Return the [x, y] coordinate for the center point of the cell that contains the specified text.  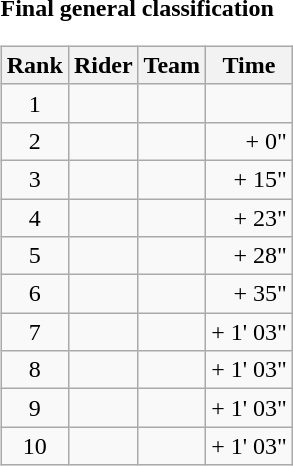
Team [172, 65]
10 [34, 446]
+ 35" [250, 294]
5 [34, 256]
9 [34, 408]
6 [34, 294]
1 [34, 103]
2 [34, 141]
8 [34, 370]
+ 28" [250, 256]
7 [34, 332]
Rank [34, 65]
4 [34, 217]
+ 0" [250, 141]
+ 23" [250, 217]
Rider [103, 65]
3 [34, 179]
+ 15" [250, 179]
Time [250, 65]
